Detect which cell encompasses the target text, then output its (X, Y) center coordinate. 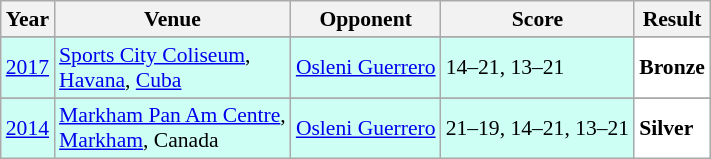
Sports City Coliseum,Havana, Cuba (172, 68)
21–19, 14–21, 13–21 (538, 128)
Year (28, 19)
Result (672, 19)
Silver (672, 128)
2014 (28, 128)
Bronze (672, 68)
Score (538, 19)
2017 (28, 68)
Venue (172, 19)
Opponent (366, 19)
14–21, 13–21 (538, 68)
Markham Pan Am Centre,Markham, Canada (172, 128)
